Determine the (x, y) coordinate at the center of the cell enclosing the given text.  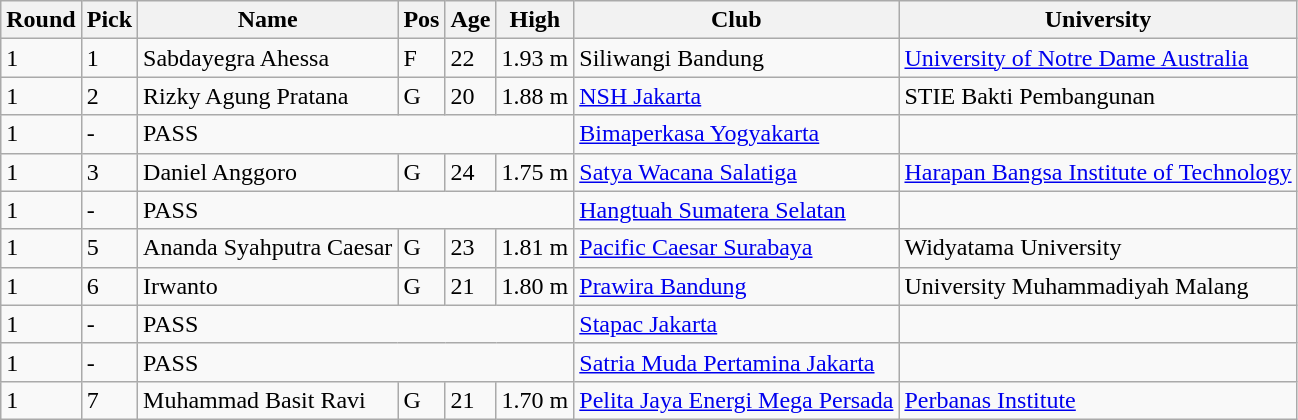
6 (109, 286)
Irwanto (268, 286)
3 (109, 172)
20 (470, 96)
Siliwangi Bandung (736, 58)
STIE Bakti Pembangunan (1098, 96)
University (1098, 20)
Sabdayegra Ahessa (268, 58)
1.80 m (535, 286)
2 (109, 96)
University Muhammadiyah Malang (1098, 286)
Satria Muda Pertamina Jakarta (736, 362)
Ananda Syahputra Caesar (268, 248)
24 (470, 172)
1.93 m (535, 58)
Satya Wacana Salatiga (736, 172)
Pick (109, 20)
Rizky Agung Pratana (268, 96)
Bimaperkasa Yogyakarta (736, 134)
Pacific Caesar Surabaya (736, 248)
University of Notre Dame Australia (1098, 58)
Pelita Jaya Energi Mega Persada (736, 400)
Stapac Jakarta (736, 324)
Round (41, 20)
Pos (422, 20)
Club (736, 20)
1.81 m (535, 248)
Hangtuah Sumatera Selatan (736, 210)
F (422, 58)
Muhammad Basit Ravi (268, 400)
NSH Jakarta (736, 96)
Harapan Bangsa Institute of Technology (1098, 172)
Perbanas Institute (1098, 400)
Name (268, 20)
1.75 m (535, 172)
Widyatama University (1098, 248)
Prawira Bandung (736, 286)
22 (470, 58)
1.70 m (535, 400)
23 (470, 248)
7 (109, 400)
Age (470, 20)
Daniel Anggoro (268, 172)
1.88 m (535, 96)
High (535, 20)
5 (109, 248)
